Find where the given text appears and provide that cell's center as (x, y) coordinate. 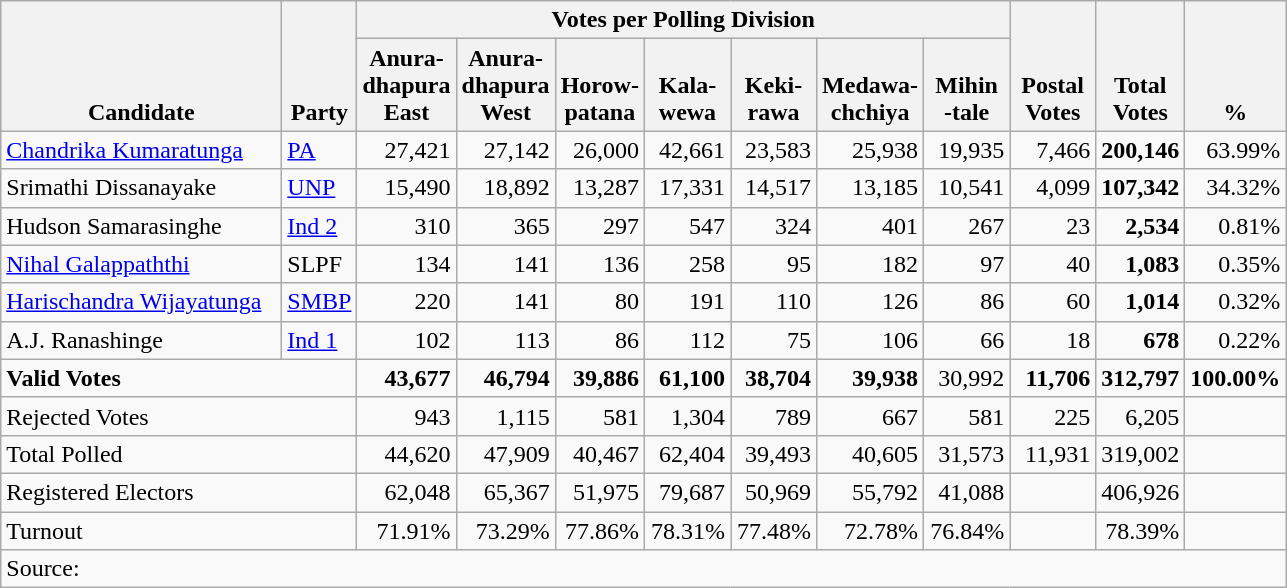
258 (687, 264)
310 (406, 226)
200,146 (1140, 150)
110 (773, 302)
0.22% (1236, 340)
72.78% (870, 531)
62,404 (687, 454)
18 (1053, 340)
SMBP (320, 302)
Hudson Samarasinghe (142, 226)
UNP (320, 188)
1,115 (506, 416)
106 (870, 340)
71.91% (406, 531)
77.86% (600, 531)
1,304 (687, 416)
7,466 (1053, 150)
225 (1053, 416)
40 (1053, 264)
Kala-wewa (687, 85)
26,000 (600, 150)
27,142 (506, 150)
11,706 (1053, 378)
319,002 (1140, 454)
75 (773, 340)
4,099 (1053, 188)
42,661 (687, 150)
406,926 (1140, 492)
78.39% (1140, 531)
14,517 (773, 188)
Votes per Polling Division (684, 20)
113 (506, 340)
Anura-dhapuraEast (406, 85)
667 (870, 416)
62,048 (406, 492)
182 (870, 264)
Harischandra Wijayatunga (142, 302)
60 (1053, 302)
40,605 (870, 454)
0.81% (1236, 226)
PA (320, 150)
547 (687, 226)
Turnout (179, 531)
Anura-dhapuraWest (506, 85)
23,583 (773, 150)
40,467 (600, 454)
61,100 (687, 378)
13,287 (600, 188)
Keki-rawa (773, 85)
312,797 (1140, 378)
66 (967, 340)
Source: (644, 569)
PostalVotes (1053, 66)
107,342 (1140, 188)
Ind 1 (320, 340)
% (1236, 66)
15,490 (406, 188)
13,185 (870, 188)
678 (1140, 340)
6,205 (1140, 416)
39,886 (600, 378)
Mihin-tale (967, 85)
191 (687, 302)
46,794 (506, 378)
2,534 (1140, 226)
136 (600, 264)
77.48% (773, 531)
19,935 (967, 150)
220 (406, 302)
126 (870, 302)
112 (687, 340)
Horow-patana (600, 85)
73.29% (506, 531)
51,975 (600, 492)
1,014 (1140, 302)
18,892 (506, 188)
Valid Votes (179, 378)
23 (1053, 226)
27,421 (406, 150)
50,969 (773, 492)
Party (320, 66)
Ind 2 (320, 226)
97 (967, 264)
79,687 (687, 492)
A.J. Ranashinge (142, 340)
Medawa-chchiya (870, 85)
11,931 (1053, 454)
365 (506, 226)
Candidate (142, 66)
39,938 (870, 378)
Chandrika Kumaratunga (142, 150)
0.35% (1236, 264)
134 (406, 264)
Rejected Votes (179, 416)
1,083 (1140, 264)
47,909 (506, 454)
43,677 (406, 378)
44,620 (406, 454)
SLPF (320, 264)
Registered Electors (179, 492)
95 (773, 264)
65,367 (506, 492)
Total Votes (1140, 66)
102 (406, 340)
78.31% (687, 531)
267 (967, 226)
55,792 (870, 492)
100.00% (1236, 378)
31,573 (967, 454)
10,541 (967, 188)
41,088 (967, 492)
324 (773, 226)
789 (773, 416)
30,992 (967, 378)
943 (406, 416)
38,704 (773, 378)
34.32% (1236, 188)
297 (600, 226)
Nihal Galappaththi (142, 264)
25,938 (870, 150)
Srimathi Dissanayake (142, 188)
39,493 (773, 454)
80 (600, 302)
401 (870, 226)
0.32% (1236, 302)
17,331 (687, 188)
76.84% (967, 531)
Total Polled (179, 454)
63.99% (1236, 150)
